Search for the cell housing the specified text and yield its [X, Y] center coordinate. 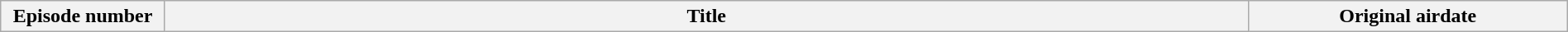
Episode number [83, 16]
Original airdate [1408, 16]
Title [706, 16]
